For the text-containing cell, return its midpoint in [x, y] coordinate format. 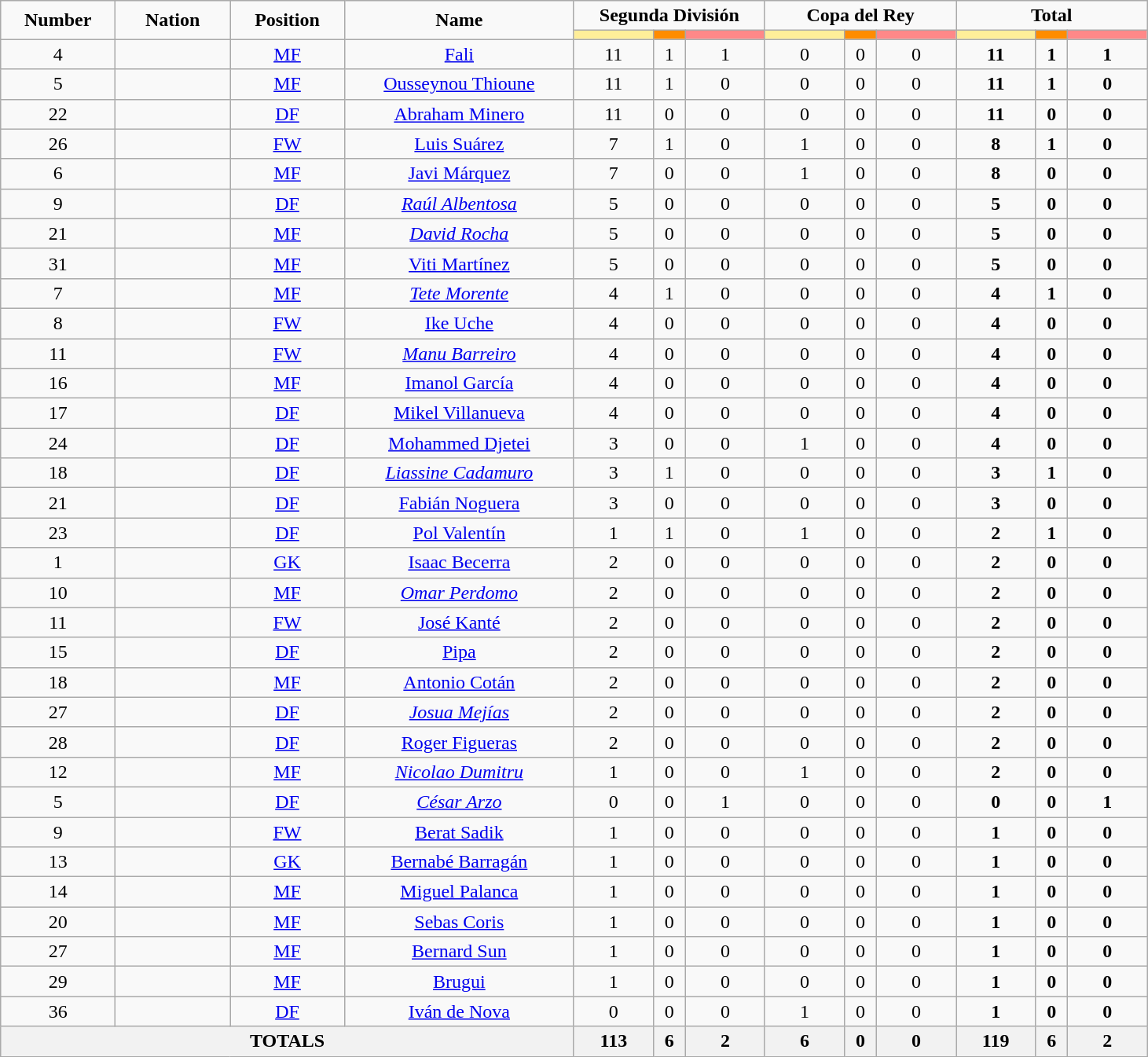
Fali [459, 54]
Sebas Coris [459, 922]
Position [288, 20]
Bernabé Barragán [459, 862]
113 [613, 1041]
Ike Uche [459, 323]
Raúl Albentosa [459, 204]
Mikel Villanueva [459, 413]
Imanol García [459, 384]
Pipa [459, 652]
24 [58, 443]
Fabián Noguera [459, 503]
TOTALS [288, 1041]
César Arzo [459, 802]
Viti Martínez [459, 263]
Abraham Minero [459, 114]
David Rocha [459, 233]
Antonio Cotán [459, 682]
12 [58, 772]
Total [1051, 16]
Segunda División [669, 16]
13 [58, 862]
17 [58, 413]
Nation [173, 20]
Isaac Becerra [459, 563]
119 [996, 1041]
16 [58, 384]
José Kanté [459, 622]
29 [58, 982]
Berat Sadik [459, 832]
10 [58, 593]
Iván de Nova [459, 1011]
Javi Márquez [459, 174]
Liassine Cadamuro [459, 473]
14 [58, 892]
Ousseynou Thioune [459, 84]
Brugui [459, 982]
Omar Perdomo [459, 593]
Luis Suárez [459, 144]
Name [459, 20]
Copa del Rey [860, 16]
Pol Valentín [459, 533]
Josua Mejías [459, 712]
Nicolao Dumitru [459, 772]
31 [58, 263]
20 [58, 922]
Manu Barreiro [459, 353]
23 [58, 533]
Number [58, 20]
26 [58, 144]
22 [58, 114]
28 [58, 742]
15 [58, 652]
36 [58, 1011]
Roger Figueras [459, 742]
Tete Morente [459, 293]
Mohammed Djetei [459, 443]
Miguel Palanca [459, 892]
Bernard Sun [459, 952]
